Extract the (X, Y) coordinate from the center of the cell holding the provided text.  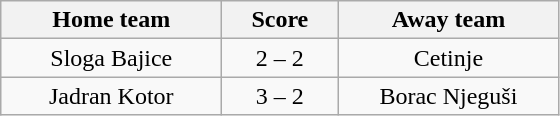
Home team (112, 20)
Score (280, 20)
Away team (448, 20)
3 – 2 (280, 96)
Cetinje (448, 58)
2 – 2 (280, 58)
Sloga Bajice (112, 58)
Jadran Kotor (112, 96)
Borac Njeguši (448, 96)
